Pinpoint the cell where the given text exists, returning its [X, Y] midpoint coordinate. 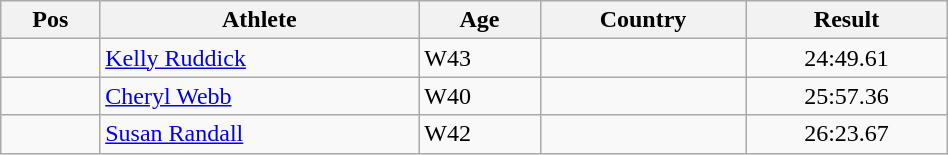
Result [846, 20]
Cheryl Webb [260, 96]
26:23.67 [846, 134]
Pos [50, 20]
Country [643, 20]
Athlete [260, 20]
W40 [480, 96]
Age [480, 20]
25:57.36 [846, 96]
Susan Randall [260, 134]
W42 [480, 134]
24:49.61 [846, 58]
W43 [480, 58]
Kelly Ruddick [260, 58]
